Return the (x, y) coordinate for the center point of the cell that contains the specified text.  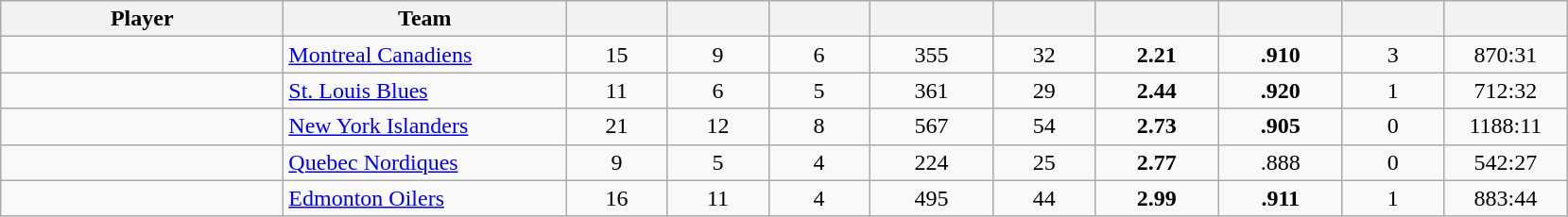
44 (1043, 198)
2.21 (1157, 55)
495 (932, 198)
32 (1043, 55)
2.73 (1157, 126)
870:31 (1505, 55)
.888 (1280, 162)
25 (1043, 162)
883:44 (1505, 198)
Player (142, 19)
1188:11 (1505, 126)
Montreal Canadiens (425, 55)
21 (616, 126)
New York Islanders (425, 126)
29 (1043, 91)
15 (616, 55)
.920 (1280, 91)
.911 (1280, 198)
2.99 (1157, 198)
St. Louis Blues (425, 91)
.910 (1280, 55)
355 (932, 55)
54 (1043, 126)
16 (616, 198)
567 (932, 126)
Team (425, 19)
Edmonton Oilers (425, 198)
542:27 (1505, 162)
Quebec Nordiques (425, 162)
8 (818, 126)
712:32 (1505, 91)
361 (932, 91)
2.77 (1157, 162)
.905 (1280, 126)
3 (1393, 55)
224 (932, 162)
12 (718, 126)
2.44 (1157, 91)
